Find where the given text appears and provide that cell's center as [x, y] coordinate. 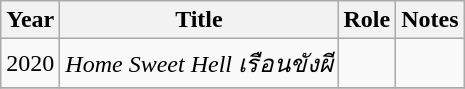
2020 [30, 64]
Role [367, 20]
Year [30, 20]
Notes [430, 20]
Title [199, 20]
Home Sweet Hell เรือนขังผี [199, 64]
